For the text-containing cell, return its midpoint in [X, Y] coordinate format. 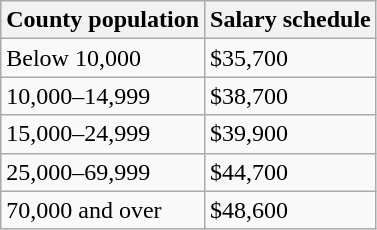
Below 10,000 [103, 58]
10,000–14,999 [103, 96]
$48,600 [291, 210]
$39,900 [291, 134]
Salary schedule [291, 20]
25,000–69,999 [103, 172]
$44,700 [291, 172]
15,000–24,999 [103, 134]
70,000 and over [103, 210]
$35,700 [291, 58]
County population [103, 20]
$38,700 [291, 96]
